From the cell containing the given text, extract its center point as [x, y] coordinate. 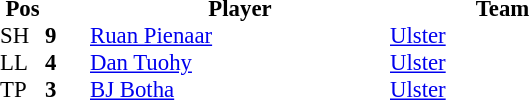
9 [68, 36]
Ruan Pienaar [240, 36]
Dan Tuohy [240, 62]
SH [22, 36]
LL [22, 62]
4 [68, 62]
